Return the [X, Y] coordinate for the center point of the cell that contains the specified text.  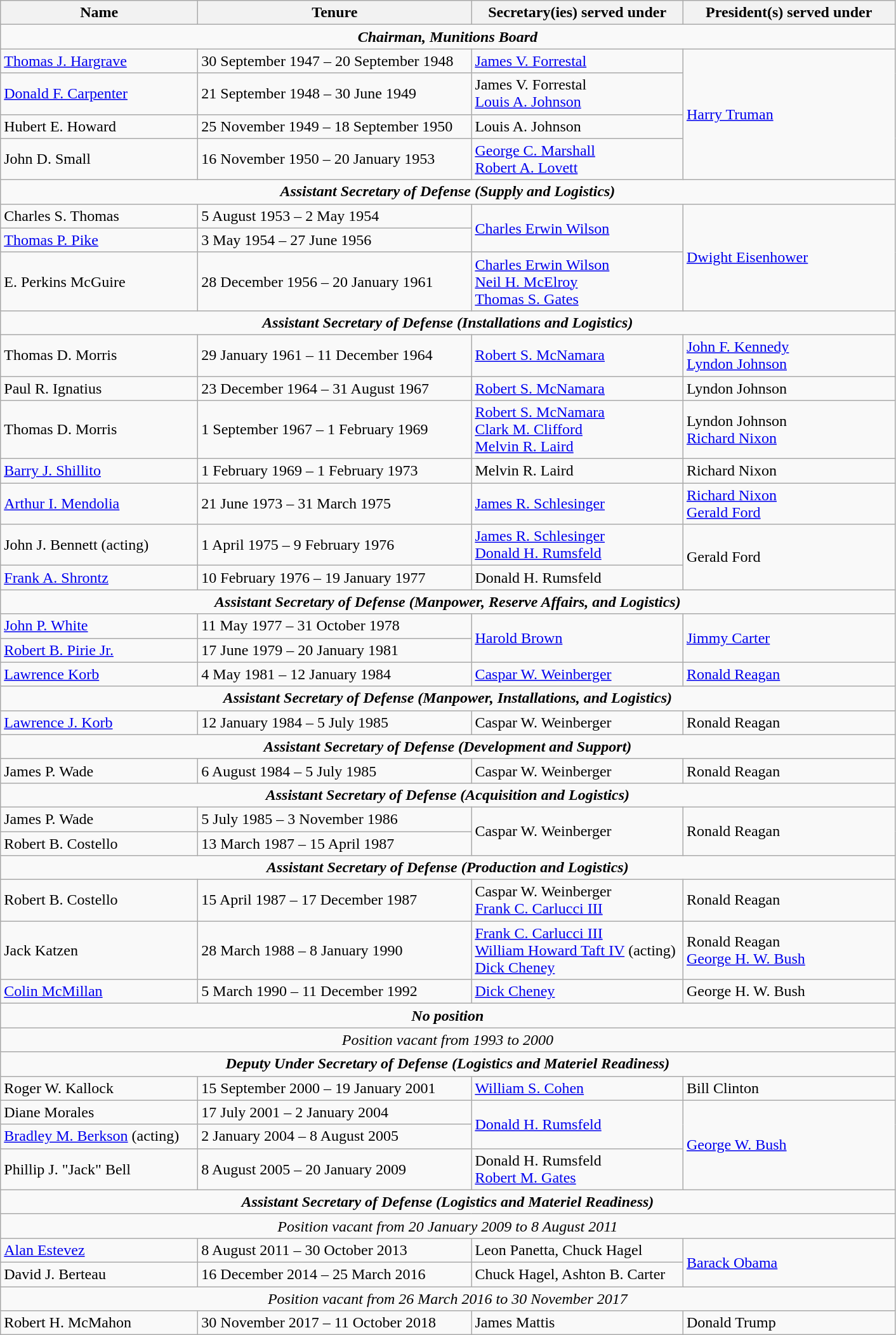
2 January 2004 – 8 August 2005 [335, 1136]
13 March 1987 – 15 April 1987 [335, 844]
Alan Estevez [99, 1250]
Position vacant from 26 March 2016 to 30 November 2017 [448, 1298]
Position vacant from 1993 to 2000 [448, 1040]
George H. W. Bush [789, 992]
Louis A. Johnson [577, 126]
Dick Cheney [577, 992]
Thomas J. Hargrave [99, 61]
Assistant Secretary of Defense (Development and Support) [448, 747]
Robert H. McMahon [99, 1323]
Lyndon Johnson [789, 388]
Harold Brown [577, 638]
Assistant Secretary of Defense (Manpower, Reserve Affairs, and Logistics) [448, 602]
17 June 1979 – 20 January 1981 [335, 650]
30 November 2017 – 11 October 2018 [335, 1323]
James V. Forrestal [577, 61]
21 June 1973 – 31 March 1975 [335, 504]
Charles Erwin Wilson Neil H. McElroy Thomas S. Gates [577, 281]
1 September 1967 – 1 February 1969 [335, 430]
James R. Schlesinger [577, 504]
Charles S. Thomas [99, 216]
Colin McMillan [99, 992]
29 January 1961 – 11 December 1964 [335, 355]
Assistant Secretary of Defense (Installations and Logistics) [448, 322]
8 August 2011 – 30 October 2013 [335, 1250]
John J. Bennett (acting) [99, 545]
Caspar W. Weinberger Frank C. Carlucci III [577, 900]
Richard Nixon [789, 471]
Assistant Secretary of Defense (Acquisition and Logistics) [448, 795]
No position [448, 1016]
Donald Trump [789, 1323]
Bradley M. Berkson (acting) [99, 1136]
Lyndon Johnson Richard Nixon [789, 430]
John F. Kennedy Lyndon Johnson [789, 355]
Jimmy Carter [789, 638]
17 July 2001 – 2 January 2004 [335, 1112]
1 February 1969 – 1 February 1973 [335, 471]
28 March 1988 – 8 January 1990 [335, 950]
Leon Panetta, Chuck Hagel [577, 1250]
Jack Katzen [99, 950]
15 April 1987 – 17 December 1987 [335, 900]
12 January 1984 – 5 July 1985 [335, 722]
William S. Cohen [577, 1088]
Chairman, Munitions Board [448, 37]
5 August 1953 – 2 May 1954 [335, 216]
15 September 2000 – 19 January 2001 [335, 1088]
16 November 1950 – 20 January 1953 [335, 159]
Charles Erwin Wilson [577, 228]
Diane Morales [99, 1112]
Phillip J. "Jack" Bell [99, 1169]
Melvin R. Laird [577, 471]
Thomas P. Pike [99, 240]
James Mattis [577, 1323]
1 April 1975 – 9 February 1976 [335, 545]
John D. Small [99, 159]
5 March 1990 – 11 December 1992 [335, 992]
James V. Forrestal Louis A. Johnson [577, 94]
Assistant Secretary of Defense (Supply and Logistics) [448, 192]
16 December 2014 – 25 March 2016 [335, 1274]
5 July 1985 – 3 November 1986 [335, 819]
Paul R. Ignatius [99, 388]
Robert B. Pirie Jr. [99, 650]
President(s) served under [789, 13]
Hubert E. Howard [99, 126]
Name [99, 13]
Frank A. Shrontz [99, 578]
Lawrence J. Korb [99, 722]
25 November 1949 – 18 September 1950 [335, 126]
3 May 1954 – 27 June 1956 [335, 240]
Richard Nixon Gerald Ford [789, 504]
Tenure [335, 13]
Dwight Eisenhower [789, 257]
Deputy Under Secretary of Defense (Logistics and Materiel Readiness) [448, 1064]
Assistant Secretary of Defense (Manpower, Installations, and Logistics) [448, 698]
Chuck Hagel, Ashton B. Carter [577, 1274]
Roger W. Kallock [99, 1088]
Assistant Secretary of Defense (Logistics and Materiel Readiness) [448, 1202]
Robert S. McNamara Clark M. Clifford Melvin R. Laird [577, 430]
David J. Berteau [99, 1274]
George W. Bush [789, 1145]
4 May 1981 – 12 January 1984 [335, 674]
28 December 1956 – 20 January 1961 [335, 281]
Harry Truman [789, 114]
11 May 1977 – 31 October 1978 [335, 626]
James R. Schlesinger Donald H. Rumsfeld [577, 545]
Barry J. Shillito [99, 471]
Assistant Secretary of Defense (Production and Logistics) [448, 868]
Frank C. Carlucci III William Howard Taft IV (acting) Dick Cheney [577, 950]
30 September 1947 – 20 September 1948 [335, 61]
23 December 1964 – 31 August 1967 [335, 388]
21 September 1948 – 30 June 1949 [335, 94]
Donald H. Rumsfeld Robert M. Gates [577, 1169]
John P. White [99, 626]
6 August 1984 – 5 July 1985 [335, 771]
Arthur I. Mendolia [99, 504]
10 February 1976 – 19 January 1977 [335, 578]
8 August 2005 – 20 January 2009 [335, 1169]
Position vacant from 20 January 2009 to 8 August 2011 [448, 1226]
Ronald Reagan George H. W. Bush [789, 950]
Barack Obama [789, 1262]
Secretary(ies) served under [577, 13]
E. Perkins McGuire [99, 281]
Lawrence Korb [99, 674]
George C. Marshall Robert A. Lovett [577, 159]
Bill Clinton [789, 1088]
Donald F. Carpenter [99, 94]
Gerald Ford [789, 557]
